Search for the cell housing the specified text and yield its (x, y) center coordinate. 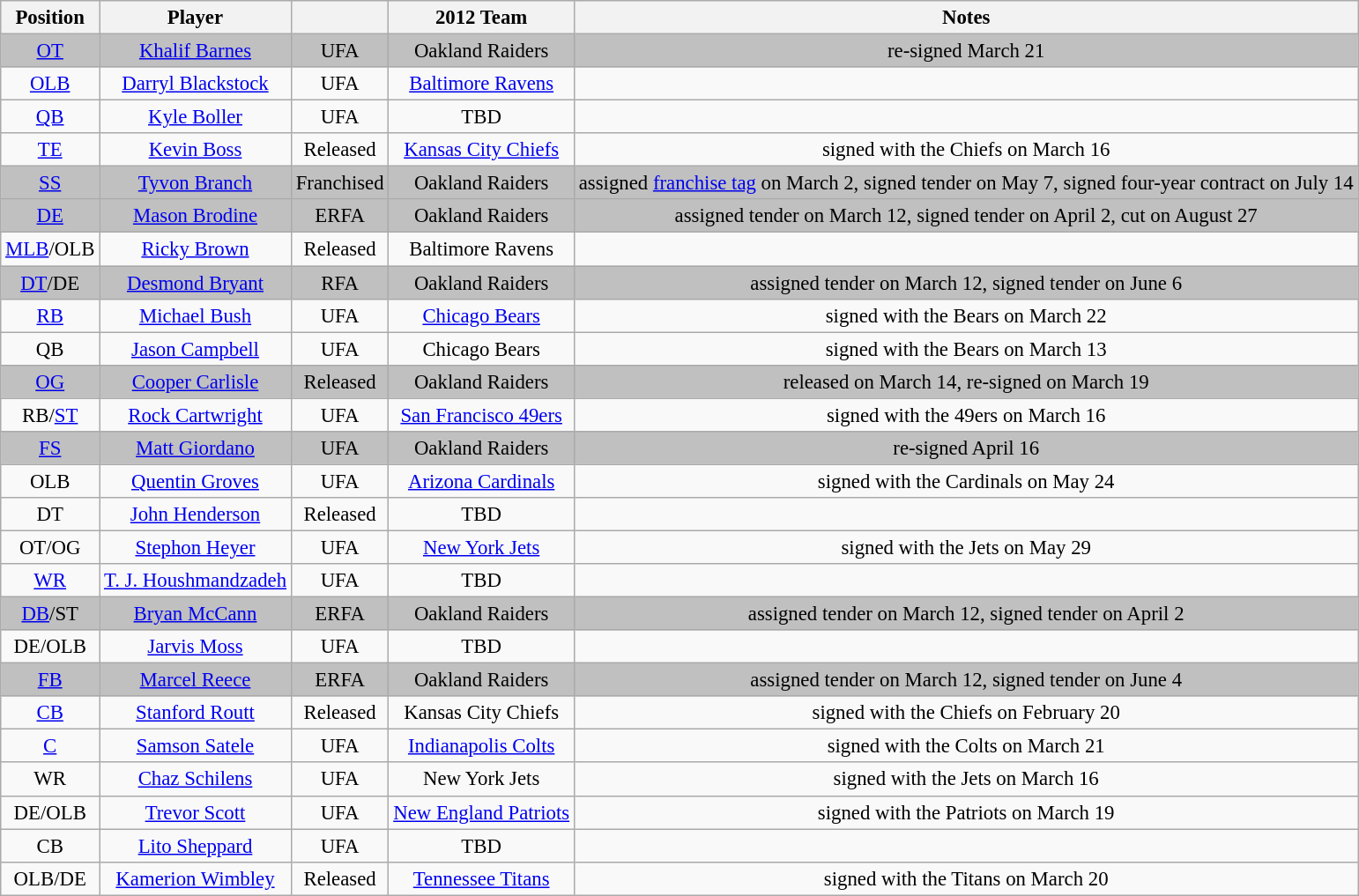
signed with the Bears on March 13 (966, 349)
New England Patriots (481, 812)
Darryl Blackstock (196, 84)
RB (50, 315)
assigned tender on March 12, signed tender on June 6 (966, 283)
Quentin Groves (196, 481)
assigned franchise tag on March 2, signed tender on May 7, signed four-year contract on July 14 (966, 183)
Stephon Heyer (196, 547)
Khalif Barnes (196, 51)
RFA (340, 283)
signed with the Colts on March 21 (966, 746)
C (50, 746)
signed with the Chiefs on February 20 (966, 713)
Position (50, 18)
Jason Campbell (196, 349)
DB/ST (50, 614)
Samson Satele (196, 746)
Bryan McCann (196, 614)
signed with the Jets on March 16 (966, 780)
Arizona Cardinals (481, 481)
FS (50, 448)
DT/DE (50, 283)
Player (196, 18)
TE (50, 150)
signed with the Cardinals on May 24 (966, 481)
re-signed March 21 (966, 51)
San Francisco 49ers (481, 415)
2012 Team (481, 18)
Indianapolis Colts (481, 746)
Tennessee Titans (481, 878)
Kyle Boller (196, 117)
Jarvis Moss (196, 647)
Tyvon Branch (196, 183)
Ricky Brown (196, 249)
signed with the Jets on May 29 (966, 547)
signed with the Chiefs on March 16 (966, 150)
assigned tender on March 12, signed tender on April 2 (966, 614)
T. J. Houshmandzadeh (196, 581)
assigned tender on March 12, signed tender on June 4 (966, 680)
MLB/OLB (50, 249)
FB (50, 680)
RB/ST (50, 415)
OLB/DE (50, 878)
Stanford Routt (196, 713)
OT (50, 51)
Matt Giordano (196, 448)
Kamerion Wimbley (196, 878)
signed with the Bears on March 22 (966, 315)
Notes (966, 18)
re-signed April 16 (966, 448)
signed with the Titans on March 20 (966, 878)
OG (50, 381)
DT (50, 515)
John Henderson (196, 515)
signed with the Patriots on March 19 (966, 812)
Mason Brodine (196, 216)
Desmond Bryant (196, 283)
OT/OG (50, 547)
SS (50, 183)
Kevin Boss (196, 150)
Trevor Scott (196, 812)
signed with the 49ers on March 16 (966, 415)
Cooper Carlisle (196, 381)
Chaz Schilens (196, 780)
Rock Cartwright (196, 415)
Michael Bush (196, 315)
Lito Sheppard (196, 846)
assigned tender on March 12, signed tender on April 2, cut on August 27 (966, 216)
Marcel Reece (196, 680)
released on March 14, re-signed on March 19 (966, 381)
DE (50, 216)
Franchised (340, 183)
